Find where the given text appears and provide that cell's center as (X, Y) coordinate. 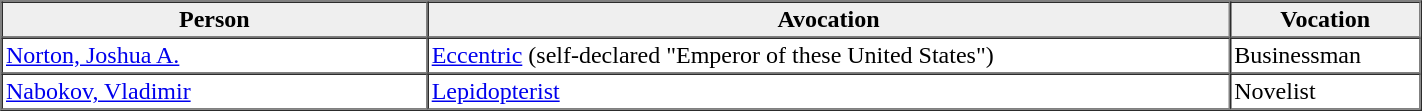
Eccentric (self-declared "Emperor of these United States") (828, 56)
Vocation (1326, 20)
Businessman (1326, 56)
Norton, Joshua A. (215, 56)
Lepidopterist (828, 92)
Person (215, 20)
Nabokov, Vladimir (215, 92)
Novelist (1326, 92)
Avocation (828, 20)
